Capture the cell that displays the provided text and extract its (X, Y) central coordinate. 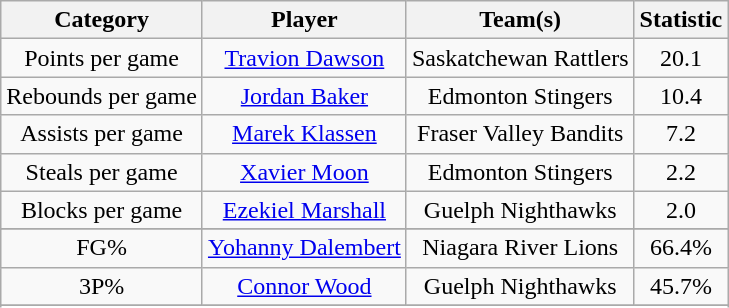
Jordan Baker (304, 96)
Category (102, 20)
FG% (102, 248)
Player (304, 20)
Rebounds per game (102, 96)
Fraser Valley Bandits (520, 134)
3P% (102, 286)
45.7% (681, 286)
Travion Dawson (304, 58)
Blocks per game (102, 210)
2.0 (681, 210)
Marek Klassen (304, 134)
Team(s) (520, 20)
Steals per game (102, 172)
Points per game (102, 58)
Saskatchewan Rattlers (520, 58)
Xavier Moon (304, 172)
Yohanny Dalembert (304, 248)
10.4 (681, 96)
20.1 (681, 58)
Assists per game (102, 134)
Statistic (681, 20)
Niagara River Lions (520, 248)
66.4% (681, 248)
Connor Wood (304, 286)
7.2 (681, 134)
Ezekiel Marshall (304, 210)
2.2 (681, 172)
